Locate the cell with the specified text and output its (x, y) center coordinate. 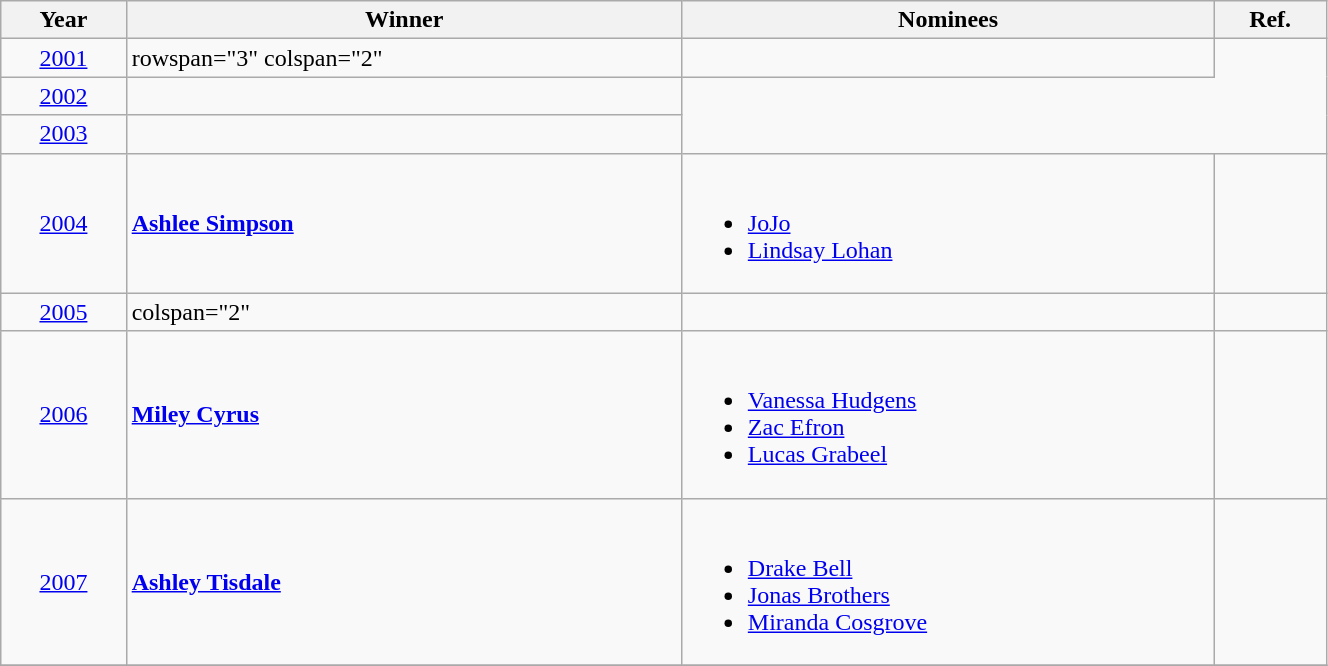
Ashlee Simpson (404, 223)
2005 (64, 312)
2004 (64, 223)
2003 (64, 134)
2007 (64, 582)
2006 (64, 414)
JoJoLindsay Lohan (948, 223)
Ref. (1270, 20)
Winner (404, 20)
Ashley Tisdale (404, 582)
2002 (64, 96)
Nominees (948, 20)
Miley Cyrus (404, 414)
Vanessa HudgensZac EfronLucas Grabeel (948, 414)
Year (64, 20)
Drake BellJonas BrothersMiranda Cosgrove (948, 582)
rowspan="3" colspan="2" (404, 58)
2001 (64, 58)
colspan="2" (404, 312)
